Extract the (x, y) coordinate from the center of the cell holding the provided text.  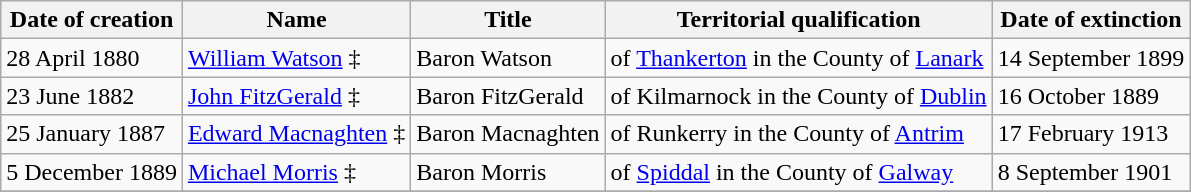
8 September 1901 (1091, 172)
Edward Macnaghten ‡ (296, 134)
Territorial qualification (798, 20)
Baron Morris (508, 172)
Title (508, 20)
Baron Watson (508, 58)
of Spiddal in the County of Galway (798, 172)
23 June 1882 (92, 96)
Name (296, 20)
of Runkerry in the County of Antrim (798, 134)
John FitzGerald ‡ (296, 96)
of Thankerton in the County of Lanark (798, 58)
William Watson ‡ (296, 58)
28 April 1880 (92, 58)
of Kilmarnock in the County of Dublin (798, 96)
Michael Morris ‡ (296, 172)
Date of extinction (1091, 20)
17 February 1913 (1091, 134)
16 October 1889 (1091, 96)
14 September 1899 (1091, 58)
Date of creation (92, 20)
Baron FitzGerald (508, 96)
Baron Macnaghten (508, 134)
5 December 1889 (92, 172)
25 January 1887 (92, 134)
